Find where the given text appears and provide that cell's center as [X, Y] coordinate. 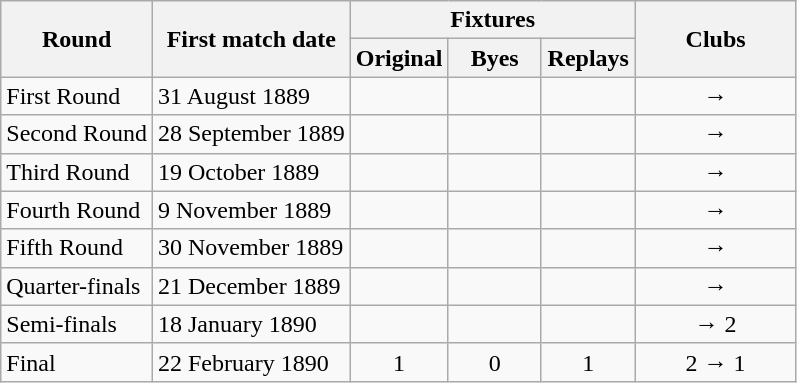
Fixtures [492, 20]
2 → 1 [716, 362]
→ 2 [716, 324]
Round [77, 39]
Third Round [77, 172]
Second Round [77, 134]
Clubs [716, 39]
21 December 1889 [251, 286]
Semi-finals [77, 324]
Replays [588, 58]
First match date [251, 39]
18 January 1890 [251, 324]
19 October 1889 [251, 172]
9 November 1889 [251, 210]
0 [495, 362]
Quarter-finals [77, 286]
Original [399, 58]
22 February 1890 [251, 362]
30 November 1889 [251, 248]
Byes [495, 58]
Fourth Round [77, 210]
28 September 1889 [251, 134]
31 August 1889 [251, 96]
Final [77, 362]
First Round [77, 96]
Fifth Round [77, 248]
